Capture the cell that displays the provided text and extract its [X, Y] central coordinate. 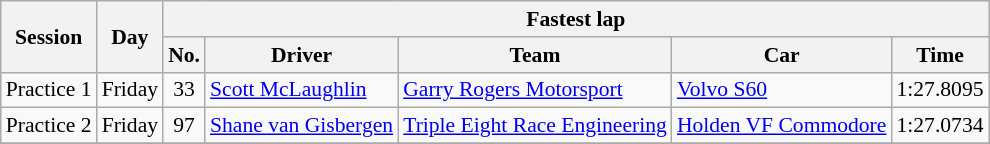
Garry Rogers Motorsport [535, 90]
Practice 2 [49, 126]
Driver [302, 55]
Triple Eight Race Engineering [535, 126]
Volvo S60 [782, 90]
Fastest lap [576, 19]
97 [184, 126]
Scott McLaughlin [302, 90]
1:27.0734 [940, 126]
Time [940, 55]
Practice 1 [49, 90]
Team [535, 55]
1:27.8095 [940, 90]
Holden VF Commodore [782, 126]
No. [184, 55]
Day [130, 36]
Car [782, 55]
Session [49, 36]
Shane van Gisbergen [302, 126]
33 [184, 90]
